Identify which cell holds the provided text, then report its [X, Y] central coordinate. 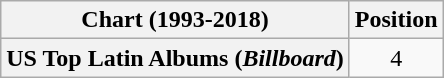
US Top Latin Albums (Billboard) [176, 58]
Chart (1993-2018) [176, 20]
Position [396, 20]
4 [396, 58]
